Pinpoint the cell where the given text exists, returning its [x, y] midpoint coordinate. 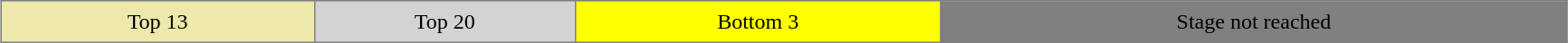
Bottom 3 [758, 21]
Top 13 [158, 21]
Top 20 [445, 21]
Stage not reached [1254, 21]
